Pinpoint the cell where the given text exists, returning its [X, Y] midpoint coordinate. 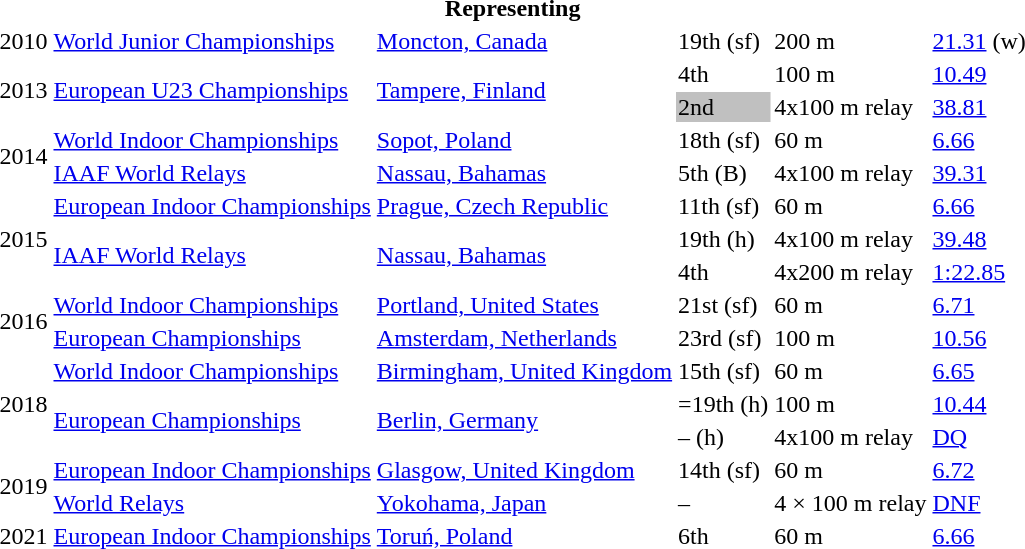
World Junior Championships [212, 41]
Portland, United States [524, 305]
– [724, 503]
Tampere, Finland [524, 90]
Birmingham, United Kingdom [524, 371]
Moncton, Canada [524, 41]
Prague, Czech Republic [524, 206]
Glasgow, United Kingdom [524, 470]
14th (sf) [724, 470]
23rd (sf) [724, 338]
World Relays [212, 503]
15th (sf) [724, 371]
Berlin, Germany [524, 420]
19th (h) [724, 239]
200 m [850, 41]
– (h) [724, 437]
2nd [724, 107]
19th (sf) [724, 41]
Amsterdam, Netherlands [524, 338]
4 × 100 m relay [850, 503]
11th (sf) [724, 206]
21st (sf) [724, 305]
5th (B) [724, 173]
Sopot, Poland [524, 140]
=19th (h) [724, 404]
4x200 m relay [850, 272]
Yokohama, Japan [524, 503]
European U23 Championships [212, 90]
18th (sf) [724, 140]
